Find where the given text appears and provide that cell's center as [x, y] coordinate. 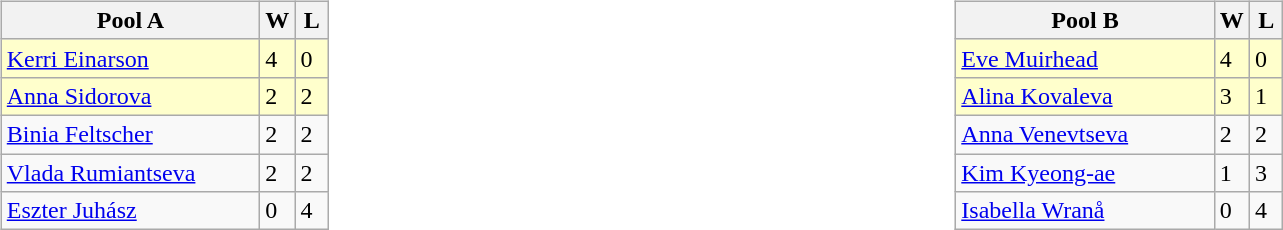
Eszter Juhász [130, 211]
Kerri Einarson [130, 58]
Alina Kovaleva [1086, 96]
Binia Feltscher [130, 134]
Kim Kyeong-ae [1086, 173]
Pool A [130, 20]
Eve Muirhead [1086, 58]
Anna Venevtseva [1086, 134]
Anna Sidorova [130, 96]
Pool B [1086, 20]
Isabella Wranå [1086, 211]
Vlada Rumiantseva [130, 173]
